Search for the cell housing the specified text and yield its (x, y) center coordinate. 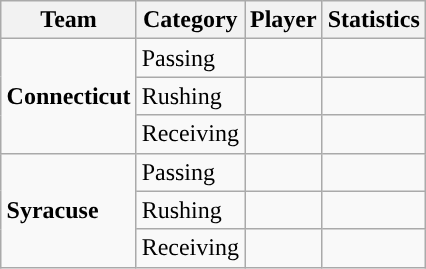
Statistics (374, 20)
Syracuse (68, 210)
Player (283, 20)
Team (68, 20)
Category (190, 20)
Connecticut (68, 96)
